Output the (x, y) coordinate of the center of the cell containing the given text.  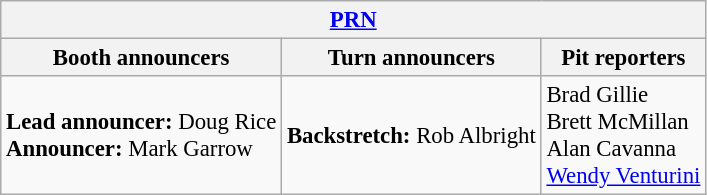
Booth announcers (142, 58)
Lead announcer: Doug RiceAnnouncer: Mark Garrow (142, 136)
Brad GillieBrett McMillanAlan CavannaWendy Venturini (624, 136)
Backstretch: Rob Albright (412, 136)
Turn announcers (412, 58)
Pit reporters (624, 58)
PRN (354, 20)
